Find where the given text appears and provide that cell's center as [X, Y] coordinate. 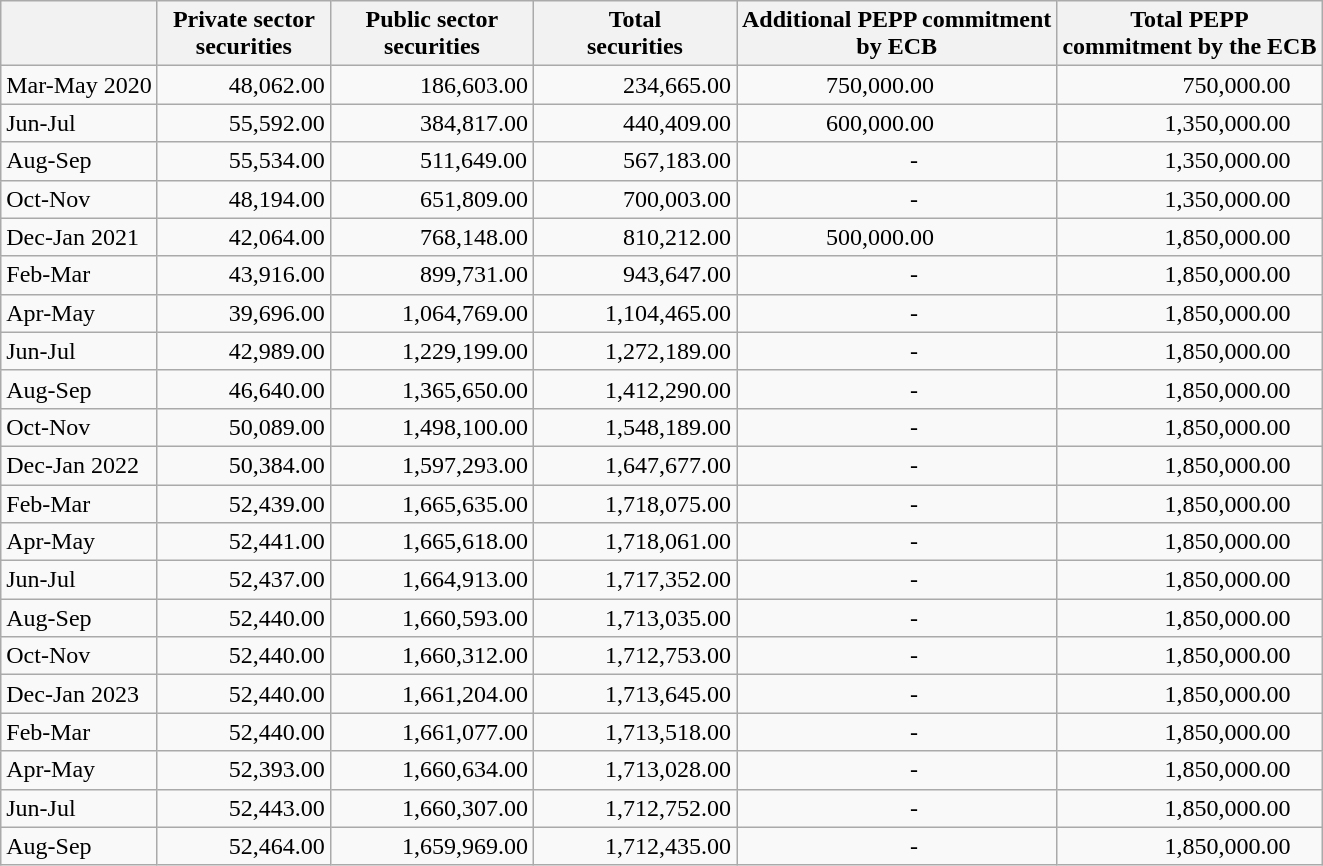
Dec-Jan 2023 [80, 694]
Additional PEPP commitmentby ECB [896, 34]
1,660,312.00 [432, 656]
55,534.00 [244, 161]
810,212.00 [634, 237]
Private sectorsecurities [244, 34]
1,713,035.00 [634, 618]
384,817.00 [432, 123]
1,665,618.00 [432, 542]
42,989.00 [244, 351]
Dec-Jan 2022 [80, 465]
1,659,969.00 [432, 846]
42,064.00 [244, 237]
500,000.00 [896, 237]
1,713,028.00 [634, 770]
50,384.00 [244, 465]
1,713,518.00 [634, 732]
1,717,352.00 [634, 580]
52,393.00 [244, 770]
1,548,189.00 [634, 427]
50,089.00 [244, 427]
1,498,100.00 [432, 427]
1,597,293.00 [432, 465]
1,661,077.00 [432, 732]
511,649.00 [432, 161]
600,000.00 [896, 123]
1,660,593.00 [432, 618]
Public sectorsecurities [432, 34]
52,439.00 [244, 503]
1,412,290.00 [634, 389]
651,809.00 [432, 199]
1,664,913.00 [432, 580]
1,064,769.00 [432, 313]
55,592.00 [244, 123]
1,712,752.00 [634, 808]
1,104,465.00 [634, 313]
1,272,189.00 [634, 351]
Dec-Jan 2021 [80, 237]
39,696.00 [244, 313]
1,712,753.00 [634, 656]
1,660,634.00 [432, 770]
899,731.00 [432, 275]
186,603.00 [432, 85]
440,409.00 [634, 123]
48,062.00 [244, 85]
1,713,645.00 [634, 694]
52,437.00 [244, 580]
1,718,061.00 [634, 542]
1,229,199.00 [432, 351]
768,148.00 [432, 237]
1,365,650.00 [432, 389]
52,441.00 [244, 542]
1,665,635.00 [432, 503]
Total PEPPcommitment by the ECB [1190, 34]
1,647,677.00 [634, 465]
52,443.00 [244, 808]
234,665.00 [634, 85]
1,660,307.00 [432, 808]
1,661,204.00 [432, 694]
Totalsecurities [634, 34]
943,647.00 [634, 275]
1,712,435.00 [634, 846]
43,916.00 [244, 275]
1,718,075.00 [634, 503]
46,640.00 [244, 389]
700,003.00 [634, 199]
52,464.00 [244, 846]
567,183.00 [634, 161]
Mar-May 2020 [80, 85]
48,194.00 [244, 199]
